Identify which cell holds the provided text, then report its [X, Y] central coordinate. 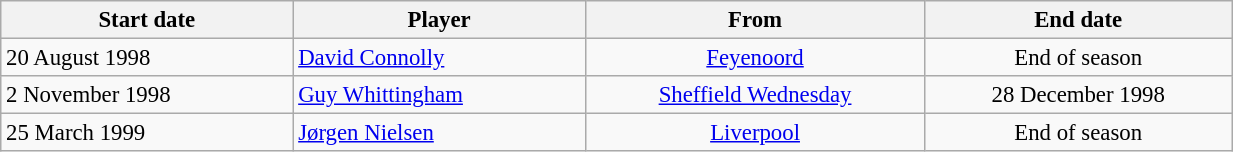
Feyenoord [754, 58]
Start date [147, 20]
Jørgen Nielsen [439, 133]
David Connolly [439, 58]
28 December 1998 [1078, 95]
2 November 1998 [147, 95]
Guy Whittingham [439, 95]
25 March 1999 [147, 133]
End date [1078, 20]
20 August 1998 [147, 58]
Sheffield Wednesday [754, 95]
Player [439, 20]
From [754, 20]
Liverpool [754, 133]
